Find where the given text appears and provide that cell's center as (x, y) coordinate. 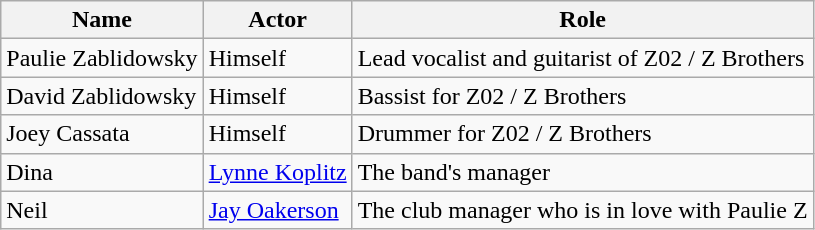
Drummer for Z02 / Z Brothers (582, 134)
Bassist for Z02 / Z Brothers (582, 96)
The band's manager (582, 172)
Jay Oakerson (278, 210)
Paulie Zablidowsky (102, 58)
The club manager who is in love with Paulie Z (582, 210)
Dina (102, 172)
Neil (102, 210)
Lynne Koplitz (278, 172)
Actor (278, 20)
David Zablidowsky (102, 96)
Name (102, 20)
Joey Cassata (102, 134)
Role (582, 20)
Lead vocalist and guitarist of Z02 / Z Brothers (582, 58)
